Return [X, Y] of the center of cell containing provided text 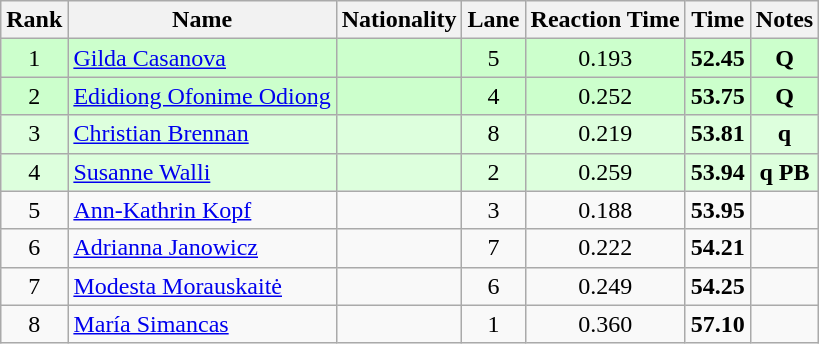
Nationality [399, 20]
Time [718, 20]
Gilda Casanova [202, 58]
Notes [784, 20]
Rank [34, 20]
Name [202, 20]
53.81 [718, 134]
0.188 [605, 210]
0.360 [605, 324]
53.94 [718, 172]
0.219 [605, 134]
52.45 [718, 58]
Lane [494, 20]
Modesta Morauskaitė [202, 286]
María Simancas [202, 324]
0.193 [605, 58]
Susanne Walli [202, 172]
53.75 [718, 96]
Reaction Time [605, 20]
Edidiong Ofonime Odiong [202, 96]
53.95 [718, 210]
q [784, 134]
Ann-Kathrin Kopf [202, 210]
0.249 [605, 286]
54.25 [718, 286]
54.21 [718, 248]
Christian Brennan [202, 134]
Adrianna Janowicz [202, 248]
0.222 [605, 248]
57.10 [718, 324]
0.252 [605, 96]
0.259 [605, 172]
q PB [784, 172]
